Output the [X, Y] coordinate of the center of the cell containing the given text.  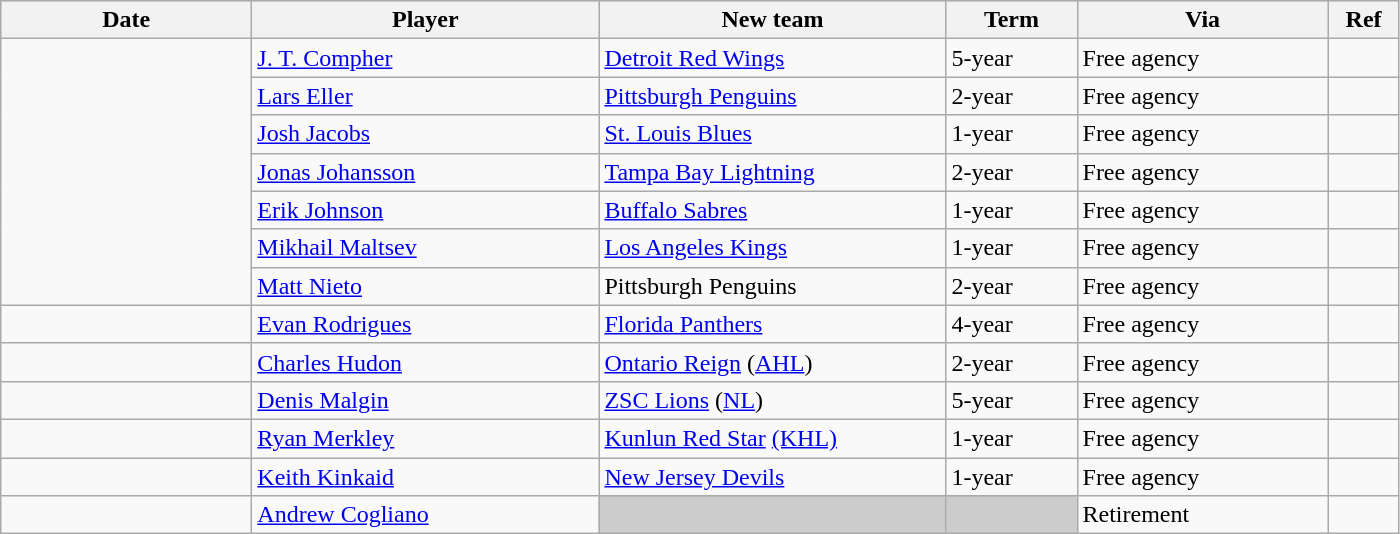
Keith Kinkaid [426, 477]
New Jersey Devils [772, 477]
Retirement [1202, 515]
Matt Nieto [426, 286]
Los Angeles Kings [772, 248]
Mikhail Maltsev [426, 248]
Josh Jacobs [426, 134]
Ryan Merkley [426, 438]
Detroit Red Wings [772, 58]
Jonas Johansson [426, 172]
ZSC Lions (NL) [772, 400]
Via [1202, 20]
Player [426, 20]
Florida Panthers [772, 324]
J. T. Compher [426, 58]
Tampa Bay Lightning [772, 172]
Evan Rodrigues [426, 324]
Kunlun Red Star (KHL) [772, 438]
Charles Hudon [426, 362]
Ref [1364, 20]
Date [126, 20]
Andrew Cogliano [426, 515]
Ontario Reign (AHL) [772, 362]
New team [772, 20]
Lars Eller [426, 96]
St. Louis Blues [772, 134]
4-year [1012, 324]
Buffalo Sabres [772, 210]
Erik Johnson [426, 210]
Denis Malgin [426, 400]
Term [1012, 20]
